From the cell containing the given text, extract its center point as [x, y] coordinate. 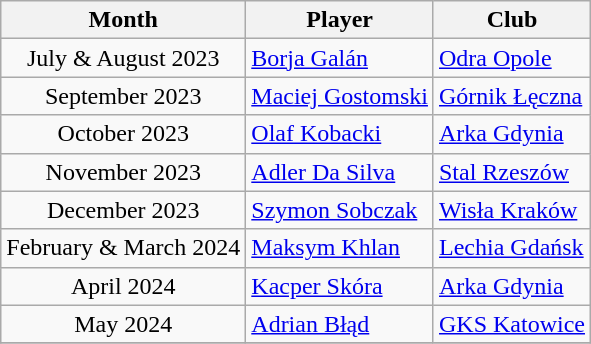
Maksym Khlan [340, 248]
May 2024 [124, 324]
Borja Galán [340, 58]
Player [340, 20]
September 2023 [124, 96]
Club [512, 20]
Szymon Sobczak [340, 210]
Month [124, 20]
Stal Rzeszów [512, 172]
November 2023 [124, 172]
Olaf Kobacki [340, 134]
Adler Da Silva [340, 172]
October 2023 [124, 134]
April 2024 [124, 286]
February & March 2024 [124, 248]
Maciej Gostomski [340, 96]
GKS Katowice [512, 324]
December 2023 [124, 210]
July & August 2023 [124, 58]
Górnik Łęczna [512, 96]
Wisła Kraków [512, 210]
Adrian Błąd [340, 324]
Lechia Gdańsk [512, 248]
Odra Opole [512, 58]
Kacper Skóra [340, 286]
